Pinpoint the cell where the given text exists, returning its [X, Y] midpoint coordinate. 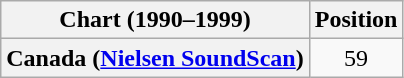
Position [356, 20]
Chart (1990–1999) [155, 20]
59 [356, 58]
Canada (Nielsen SoundScan) [155, 58]
